Determine the [X, Y] coordinate at the center of the cell enclosing the given text.  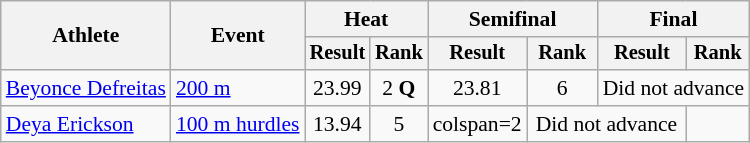
colspan=2 [478, 124]
6 [562, 88]
Semifinal [513, 19]
23.81 [478, 88]
Deya Erickson [86, 124]
100 m hurdles [238, 124]
23.99 [338, 88]
2 Q [399, 88]
Final [674, 19]
13.94 [338, 124]
Beyonce Defreitas [86, 88]
200 m [238, 88]
Heat [366, 19]
Athlete [86, 36]
Event [238, 36]
5 [399, 124]
